Identify which cell holds the provided text, then report its [x, y] central coordinate. 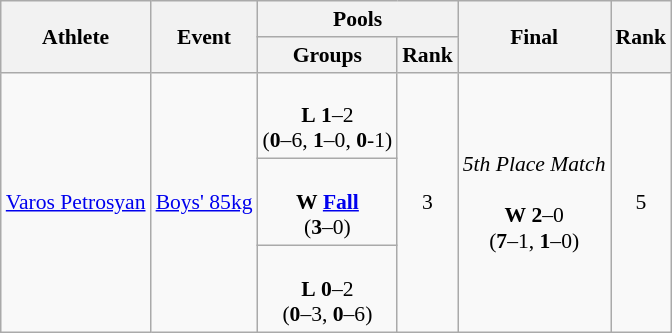
Event [204, 36]
3 [428, 202]
Varos Petrosyan [76, 202]
L 0–2(0–3, 0–6) [328, 290]
W Fall(3–0) [328, 202]
5th Place MatchW 2–0(7–1, 1–0) [534, 202]
Groups [328, 55]
Pools [358, 19]
Athlete [76, 36]
Final [534, 36]
5 [642, 202]
Boys' 85kg [204, 202]
L 1–2(0–6, 1–0, 0-1) [328, 116]
